Scan for the cell matching the given text and deliver its (X, Y) coordinate at center. 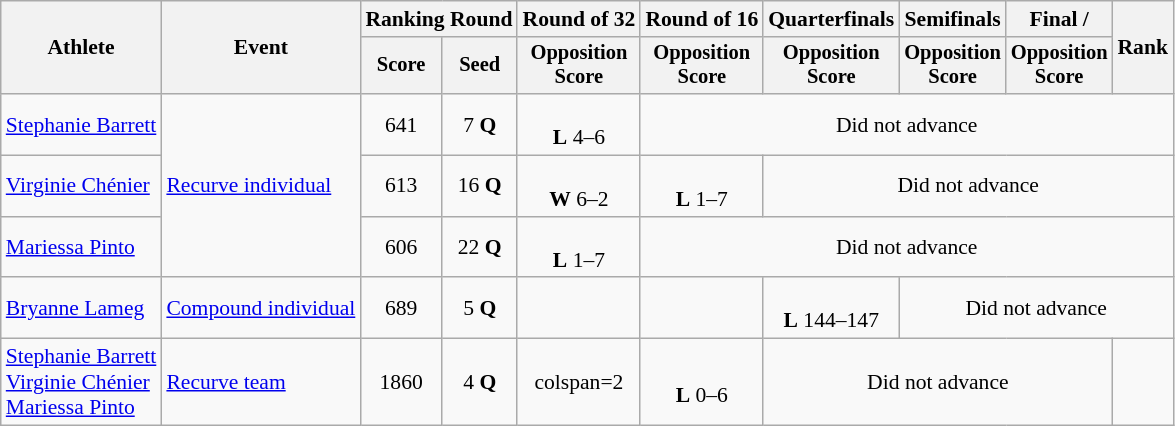
colspan=2 (578, 382)
16 Q (480, 186)
L 0–6 (702, 382)
Mariessa Pinto (82, 248)
689 (401, 308)
L 4–6 (578, 124)
Seed (480, 66)
Compound individual (260, 308)
L 144–147 (831, 308)
4 Q (480, 382)
7 Q (480, 124)
Score (401, 66)
Round of 16 (702, 19)
Virginie Chénier (82, 186)
Semifinals (952, 19)
Stephanie Barrett (82, 124)
5 Q (480, 308)
606 (401, 248)
Ranking Round (438, 19)
Recurve team (260, 382)
22 Q (480, 248)
Quarterfinals (831, 19)
Bryanne Lameg (82, 308)
Recurve individual (260, 186)
Athlete (82, 48)
613 (401, 186)
Event (260, 48)
Rank (1142, 48)
641 (401, 124)
W 6–2 (578, 186)
1860 (401, 382)
Stephanie BarrettVirginie ChénierMariessa Pinto (82, 382)
Round of 32 (578, 19)
Final / (1060, 19)
